Pinpoint the cell where the given text exists, returning its [x, y] midpoint coordinate. 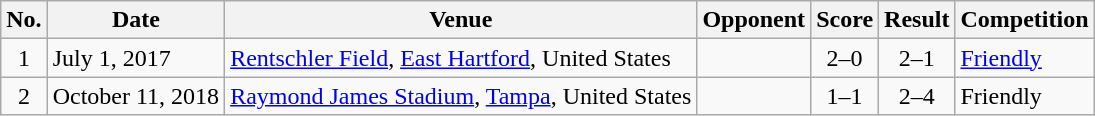
Score [845, 20]
Rentschler Field, East Hartford, United States [461, 58]
1–1 [845, 96]
2 [24, 96]
Competition [1024, 20]
Date [136, 20]
No. [24, 20]
July 1, 2017 [136, 58]
2–1 [917, 58]
2–4 [917, 96]
Opponent [754, 20]
Raymond James Stadium, Tampa, United States [461, 96]
Venue [461, 20]
2–0 [845, 58]
Result [917, 20]
1 [24, 58]
October 11, 2018 [136, 96]
